Identify which cell holds the provided text, then report its (X, Y) central coordinate. 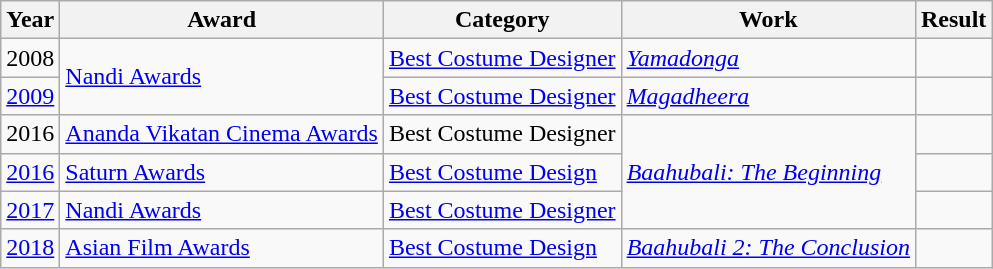
2009 (30, 96)
Magadheera (768, 96)
Work (768, 20)
Result (953, 20)
Saturn Awards (222, 172)
Award (222, 20)
2008 (30, 58)
Asian Film Awards (222, 248)
Ananda Vikatan Cinema Awards (222, 134)
Baahubali 2: The Conclusion (768, 248)
Year (30, 20)
2018 (30, 248)
Baahubali: The Beginning (768, 172)
Category (502, 20)
Yamadonga (768, 58)
2017 (30, 210)
